Pinpoint the cell where the given text exists, returning its [x, y] midpoint coordinate. 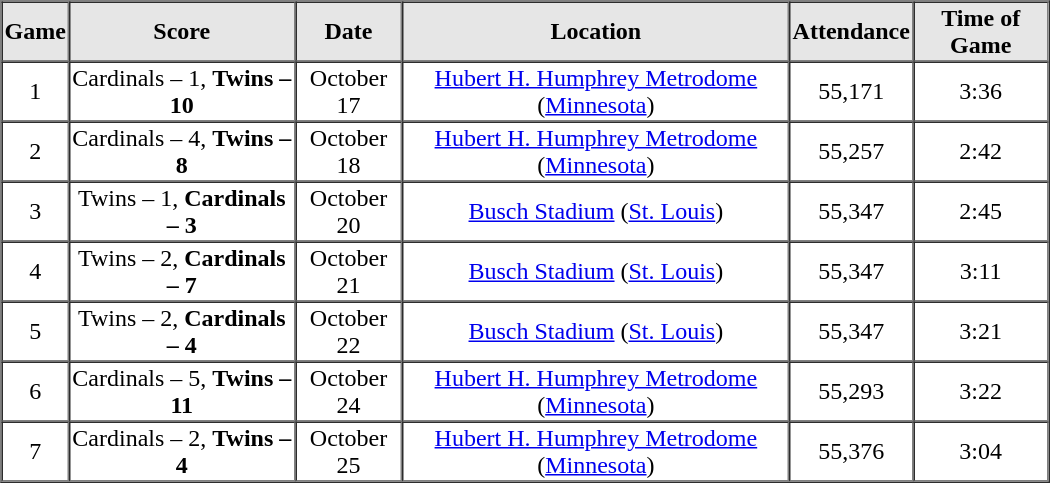
3:21 [981, 332]
October 22 [348, 332]
Cardinals – 5, Twins – 11 [182, 392]
55,376 [852, 452]
Game [36, 32]
Twins – 2, Cardinals – 7 [182, 272]
2:42 [981, 152]
7 [36, 452]
October 24 [348, 392]
3 [36, 212]
3:36 [981, 92]
3:11 [981, 272]
55,293 [852, 392]
Cardinals – 2, Twins – 4 [182, 452]
October 18 [348, 152]
Location [596, 32]
2:45 [981, 212]
Time of Game [981, 32]
3:04 [981, 452]
Twins – 2, Cardinals – 4 [182, 332]
October 20 [348, 212]
Attendance [852, 32]
Score [182, 32]
2 [36, 152]
Cardinals – 4, Twins – 8 [182, 152]
October 17 [348, 92]
5 [36, 332]
Cardinals – 1, Twins – 10 [182, 92]
1 [36, 92]
3:22 [981, 392]
4 [36, 272]
Twins – 1, Cardinals – 3 [182, 212]
55,171 [852, 92]
October 21 [348, 272]
55,257 [852, 152]
October 25 [348, 452]
6 [36, 392]
Date [348, 32]
